From the cell containing the given text, extract its center point as (x, y) coordinate. 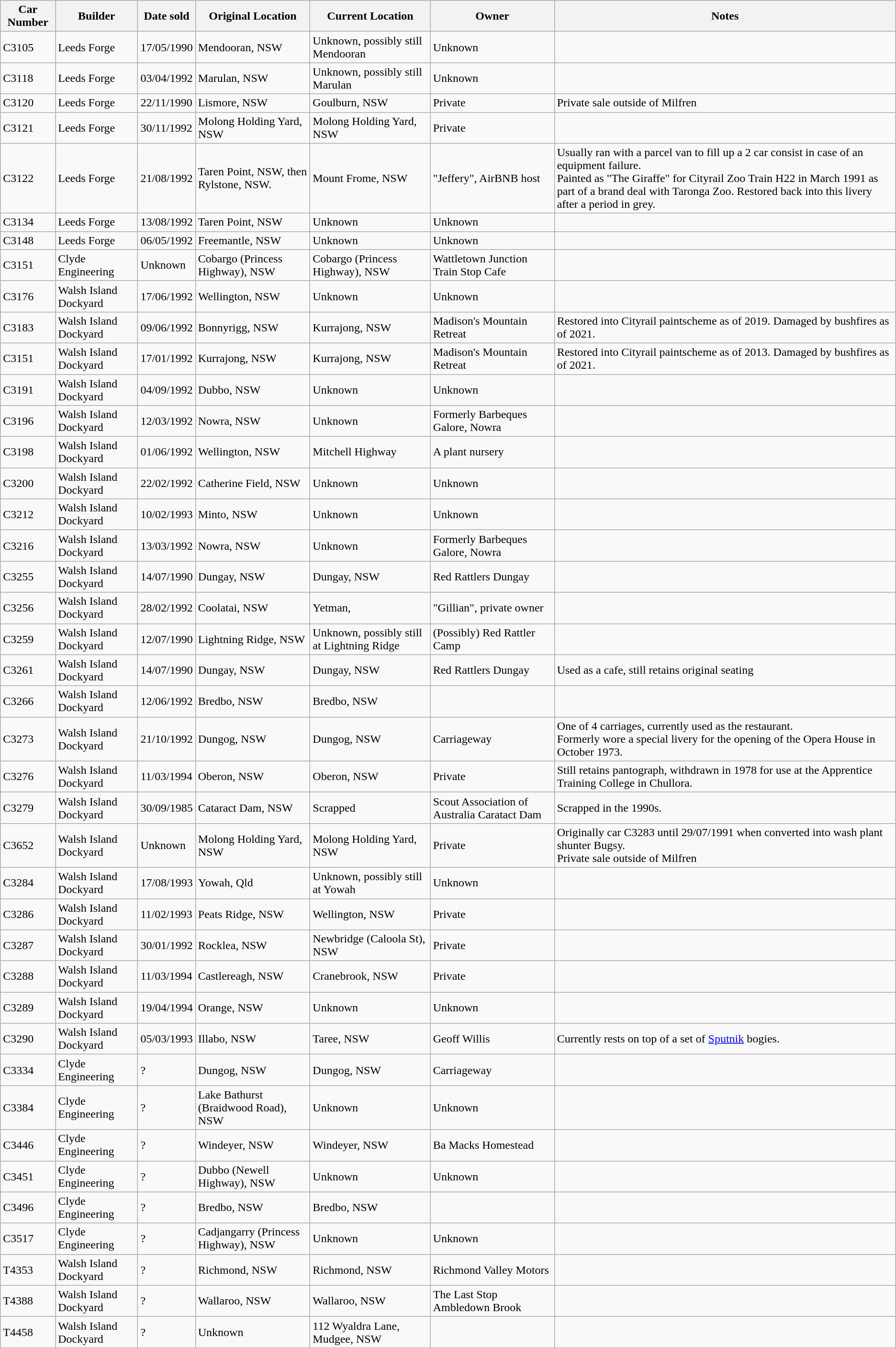
Taren Point, NSW, then Rylstone, NSW. (253, 178)
30/09/1985 (167, 807)
12/07/1990 (167, 639)
C3259 (28, 639)
Originally car C3283 until 29/07/1991 when converted into wash plant shunter Bugsy.Private sale outside of Milfren (725, 845)
C3134 (28, 222)
C3196 (28, 421)
C3191 (28, 390)
C3212 (28, 514)
A plant nursery (492, 452)
C3148 (28, 240)
Mitchell Highway (370, 452)
Orange, NSW (253, 1008)
19/04/1994 (167, 1008)
Catherine Field, NSW (253, 484)
C3286 (28, 914)
Cadjangarry (Princess Highway), NSW (253, 1238)
Mount Frome, NSW (370, 178)
Dubbo, NSW (253, 390)
C3384 (28, 1108)
30/11/1992 (167, 127)
C3121 (28, 127)
T4353 (28, 1270)
Yowah, Qld (253, 883)
One of 4 carriages, currently used as the restaurant.Formerly wore a special livery for the opening of the Opera House in October 1973. (725, 739)
C3451 (28, 1176)
Scrapped in the 1990s. (725, 807)
Unknown, possibly still at Lightning Ridge (370, 639)
Ba Macks Homestead (492, 1145)
Richmond Valley Motors (492, 1270)
C3216 (28, 546)
C3517 (28, 1238)
Bonnyrigg, NSW (253, 328)
21/10/1992 (167, 739)
03/04/1992 (167, 79)
Restored into Cityrail paintscheme as of 2019. Damaged by bushfires as of 2021. (725, 328)
C3118 (28, 79)
Lightning Ridge, NSW (253, 639)
Peats Ridge, NSW (253, 914)
12/03/1992 (167, 421)
Wattletown Junction Train Stop Cafe (492, 265)
Lake Bathurst (Braidwood Road), NSW (253, 1108)
Car Number (28, 16)
T4458 (28, 1332)
05/03/1993 (167, 1039)
C3496 (28, 1208)
"Gillian", private owner (492, 608)
Mendooran, NSW (253, 47)
Coolatai, NSW (253, 608)
Builder (97, 16)
(Possibly) Red Rattler Camp (492, 639)
C3122 (28, 178)
Cranebrook, NSW (370, 977)
06/05/1992 (167, 240)
30/01/1992 (167, 945)
Original Location (253, 16)
C3183 (28, 328)
04/09/1992 (167, 390)
Unknown, possibly still Mendooran (370, 47)
10/02/1993 (167, 514)
22/02/1992 (167, 484)
13/03/1992 (167, 546)
C3279 (28, 807)
28/02/1992 (167, 608)
13/08/1992 (167, 222)
Private sale outside of Milfren (725, 103)
Illabo, NSW (253, 1039)
17/01/1992 (167, 358)
11/02/1993 (167, 914)
C3256 (28, 608)
Owner (492, 16)
Dubbo (Newell Highway), NSW (253, 1176)
Marulan, NSW (253, 79)
C3198 (28, 452)
C3290 (28, 1039)
Lismore, NSW (253, 103)
Unknown, possibly still Marulan (370, 79)
12/06/1992 (167, 701)
"Jeffery", AirBNB host (492, 178)
Rocklea, NSW (253, 945)
21/08/1992 (167, 178)
C3120 (28, 103)
T4388 (28, 1301)
C3105 (28, 47)
Restored into Cityrail paintscheme as of 2013. Damaged by bushfires as of 2021. (725, 358)
Freemantle, NSW (253, 240)
112 Wyaldra Lane, Mudgee, NSW (370, 1332)
C3276 (28, 777)
Date sold (167, 16)
Taree, NSW (370, 1039)
Unknown, possibly still at Yowah (370, 883)
The Last Stop Ambledown Brook (492, 1301)
Scout Association of Australia Caratact Dam (492, 807)
C3288 (28, 977)
Castlereagh, NSW (253, 977)
C3334 (28, 1070)
Minto, NSW (253, 514)
Yetman, (370, 608)
C3200 (28, 484)
22/11/1990 (167, 103)
C3652 (28, 845)
C3266 (28, 701)
Still retains pantograph, withdrawn in 1978 for use at the Apprentice Training College in Chullora. (725, 777)
Current Location (370, 16)
C3287 (28, 945)
C3176 (28, 296)
Currently rests on top of a set of Sputnik bogies. (725, 1039)
C3284 (28, 883)
Scrapped (370, 807)
C3255 (28, 577)
C3261 (28, 670)
Geoff Willis (492, 1039)
Goulburn, NSW (370, 103)
01/06/1992 (167, 452)
C3273 (28, 739)
Newbridge (Caloola St), NSW (370, 945)
Cataract Dam, NSW (253, 807)
Notes (725, 16)
C3446 (28, 1145)
Taren Point, NSW (253, 222)
09/06/1992 (167, 328)
C3289 (28, 1008)
17/05/1990 (167, 47)
17/06/1992 (167, 296)
Used as a cafe, still retains original seating (725, 670)
17/08/1993 (167, 883)
